Output the [x, y] coordinate of the center of the cell containing the given text.  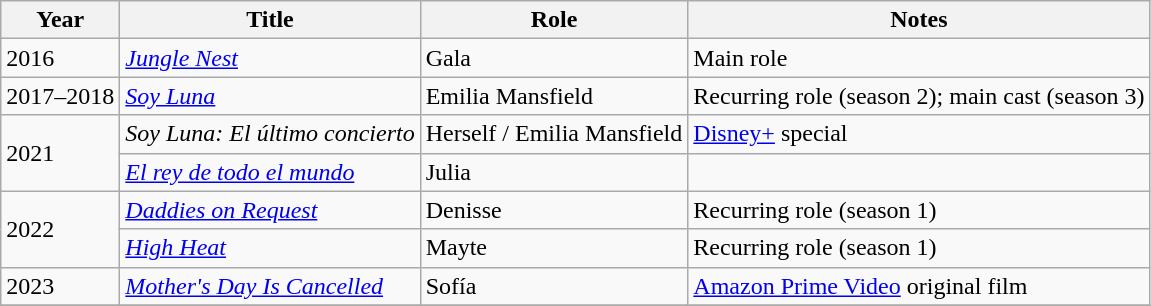
2023 [60, 286]
Title [270, 20]
2017–2018 [60, 96]
2022 [60, 229]
Denisse [554, 210]
Disney+ special [919, 134]
2016 [60, 58]
Sofía [554, 286]
Soy Luna: El último concierto [270, 134]
El rey de todo el mundo [270, 172]
Mother's Day Is Cancelled [270, 286]
High Heat [270, 248]
Main role [919, 58]
Notes [919, 20]
Role [554, 20]
Herself / Emilia Mansfield [554, 134]
Daddies on Request [270, 210]
Amazon Prime Video original film [919, 286]
Year [60, 20]
Soy Luna [270, 96]
Gala [554, 58]
Mayte [554, 248]
Emilia Mansfield [554, 96]
2021 [60, 153]
Julia [554, 172]
Jungle Nest [270, 58]
Recurring role (season 2); main cast (season 3) [919, 96]
